Pinpoint the cell where the given text exists, returning its (X, Y) midpoint coordinate. 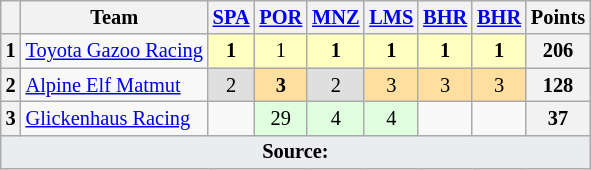
29 (280, 118)
Toyota Gazoo Racing (114, 51)
37 (558, 118)
SPA (232, 17)
POR (280, 17)
Source: (296, 152)
Glickenhaus Racing (114, 118)
128 (558, 85)
Points (558, 17)
Team (114, 17)
LMS (391, 17)
206 (558, 51)
Alpine Elf Matmut (114, 85)
MNZ (336, 17)
